Search for the cell housing the specified text and yield its (X, Y) center coordinate. 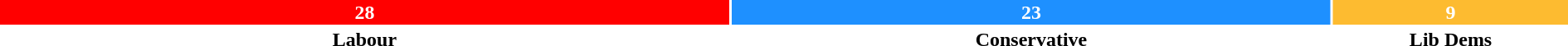
23 (1031, 12)
9 (1450, 12)
28 (365, 12)
